Search for the cell housing the specified text and yield its [X, Y] center coordinate. 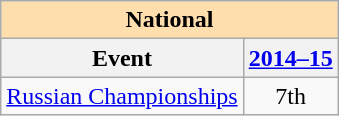
National [170, 20]
Event [122, 58]
7th [290, 96]
2014–15 [290, 58]
Russian Championships [122, 96]
